Detect which cell encompasses the target text, then output its (X, Y) center coordinate. 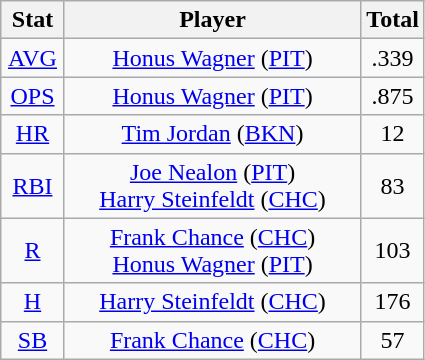
12 (393, 134)
83 (393, 186)
R (33, 250)
Frank Chance (CHC)Honus Wagner (PIT) (212, 250)
SB (33, 340)
HR (33, 134)
Stat (33, 20)
Player (212, 20)
Tim Jordan (BKN) (212, 134)
Frank Chance (CHC) (212, 340)
H (33, 302)
57 (393, 340)
RBI (33, 186)
AVG (33, 58)
176 (393, 302)
.339 (393, 58)
OPS (33, 96)
Total (393, 20)
103 (393, 250)
Joe Nealon (PIT)Harry Steinfeldt (CHC) (212, 186)
Harry Steinfeldt (CHC) (212, 302)
.875 (393, 96)
